Detect which cell encompasses the target text, then output its [x, y] center coordinate. 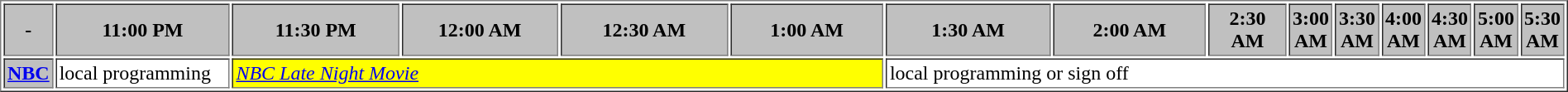
NBC Late Night Movie [557, 73]
local programming [142, 73]
2:00 AM [1130, 30]
2:30 AM [1248, 30]
local programming or sign off [1225, 73]
11:00 PM [142, 30]
12:00 AM [480, 30]
4:30 AM [1449, 30]
NBC [28, 73]
4:00 AM [1403, 30]
1:30 AM [968, 30]
11:30 PM [316, 30]
- [28, 30]
1:00 AM [807, 30]
5:30 AM [1542, 30]
12:30 AM [644, 30]
3:30 AM [1356, 30]
5:00 AM [1495, 30]
3:00 AM [1310, 30]
